Provide the (x, y) coordinate of the cell's center where the given text is located.  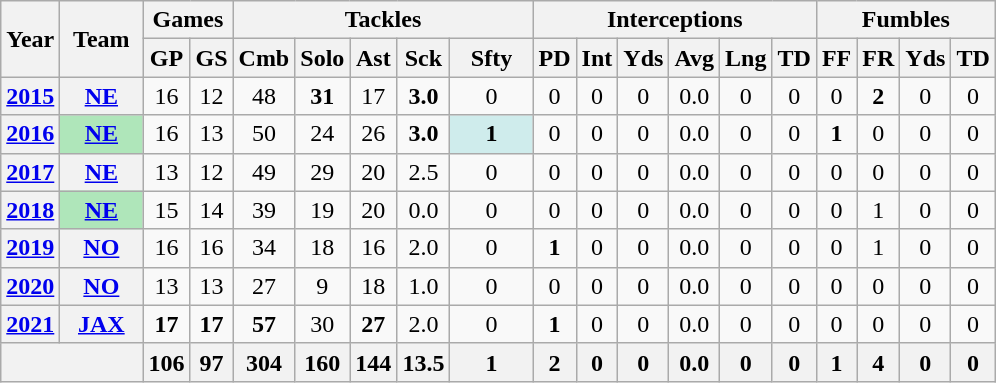
2018 (30, 210)
144 (374, 362)
Year (30, 39)
PD (554, 58)
14 (212, 210)
Int (597, 58)
2019 (30, 248)
Team (102, 39)
26 (374, 134)
Cmb (264, 58)
39 (264, 210)
Sck (424, 58)
304 (264, 362)
Solo (322, 58)
2.5 (424, 172)
34 (264, 248)
19 (322, 210)
GP (166, 58)
1.0 (424, 286)
24 (322, 134)
Fumbles (906, 20)
4 (878, 362)
Avg (694, 58)
57 (264, 324)
JAX (102, 324)
31 (322, 96)
FR (878, 58)
Interceptions (674, 20)
30 (322, 324)
9 (322, 286)
Ast (374, 58)
15 (166, 210)
2021 (30, 324)
Games (188, 20)
106 (166, 362)
97 (212, 362)
Lng (746, 58)
2016 (30, 134)
FF (836, 58)
160 (322, 362)
2020 (30, 286)
2017 (30, 172)
2015 (30, 96)
48 (264, 96)
GS (212, 58)
49 (264, 172)
Tackles (383, 20)
Sfty (492, 58)
29 (322, 172)
13.5 (424, 362)
50 (264, 134)
